Extract the [x, y] coordinate from the center of the cell holding the provided text.  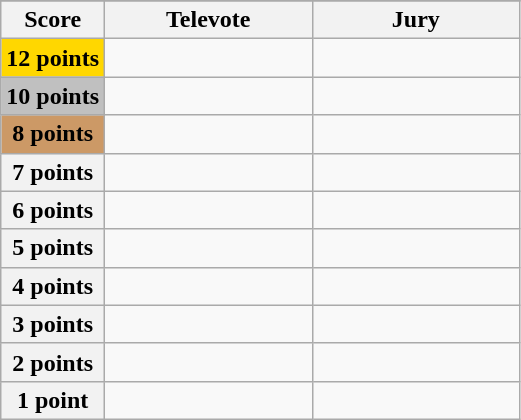
Score [53, 20]
4 points [53, 286]
6 points [53, 210]
Televote [209, 20]
8 points [53, 134]
7 points [53, 172]
5 points [53, 248]
Jury [416, 20]
10 points [53, 96]
12 points [53, 58]
2 points [53, 362]
1 point [53, 400]
3 points [53, 324]
